Determine the [X, Y] coordinate at the center of the cell enclosing the given text.  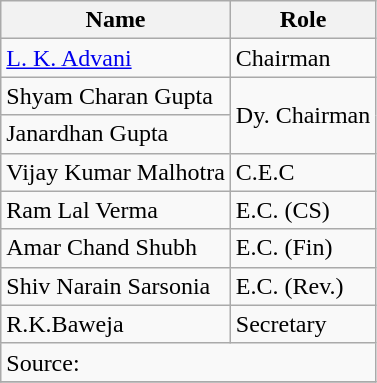
Role [302, 20]
Dy. Chairman [302, 115]
Amar Chand Shubh [116, 248]
Name [116, 20]
Secretary [302, 324]
Shiv Narain Sarsonia [116, 286]
C.E.C [302, 172]
Shyam Charan Gupta [116, 96]
Chairman [302, 58]
L. K. Advani [116, 58]
Source: [188, 362]
E.C. (Fin) [302, 248]
E.C. (CS) [302, 210]
Vijay Kumar Malhotra [116, 172]
Janardhan Gupta [116, 134]
R.K.Baweja [116, 324]
Ram Lal Verma [116, 210]
E.C. (Rev.) [302, 286]
